Determine the (x, y) coordinate at the center of the cell enclosing the given text.  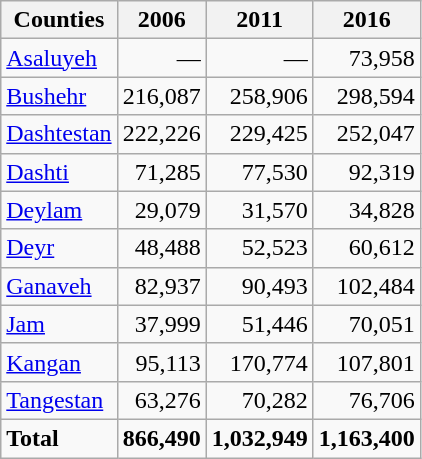
170,774 (260, 362)
95,113 (162, 362)
866,490 (162, 438)
Dashtestan (59, 134)
Dashti (59, 172)
29,079 (162, 210)
52,523 (260, 248)
102,484 (366, 286)
Deyr (59, 248)
Asaluyeh (59, 58)
73,958 (366, 58)
34,828 (366, 210)
222,226 (162, 134)
229,425 (260, 134)
37,999 (162, 324)
77,530 (260, 172)
48,488 (162, 248)
90,493 (260, 286)
60,612 (366, 248)
Total (59, 438)
76,706 (366, 400)
51,446 (260, 324)
70,282 (260, 400)
Ganaveh (59, 286)
1,163,400 (366, 438)
2011 (260, 20)
Tangestan (59, 400)
63,276 (162, 400)
252,047 (366, 134)
1,032,949 (260, 438)
92,319 (366, 172)
258,906 (260, 96)
Kangan (59, 362)
2016 (366, 20)
Jam (59, 324)
Counties (59, 20)
70,051 (366, 324)
107,801 (366, 362)
Deylam (59, 210)
2006 (162, 20)
216,087 (162, 96)
298,594 (366, 96)
Bushehr (59, 96)
71,285 (162, 172)
82,937 (162, 286)
31,570 (260, 210)
